Locate the cell with the specified text and output its [X, Y] center coordinate. 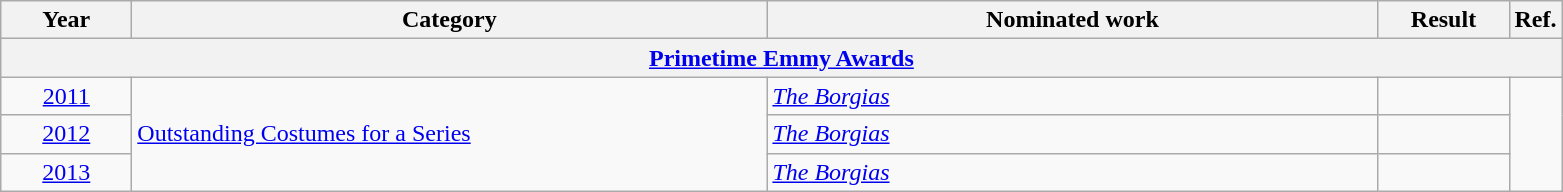
2013 [66, 172]
Year [66, 20]
Result [1444, 20]
Outstanding Costumes for a Series [450, 134]
Category [450, 20]
Nominated work [1072, 20]
Primetime Emmy Awards [782, 58]
2011 [66, 96]
2012 [66, 134]
Ref. [1536, 20]
